Capture the cell that displays the provided text and extract its [x, y] central coordinate. 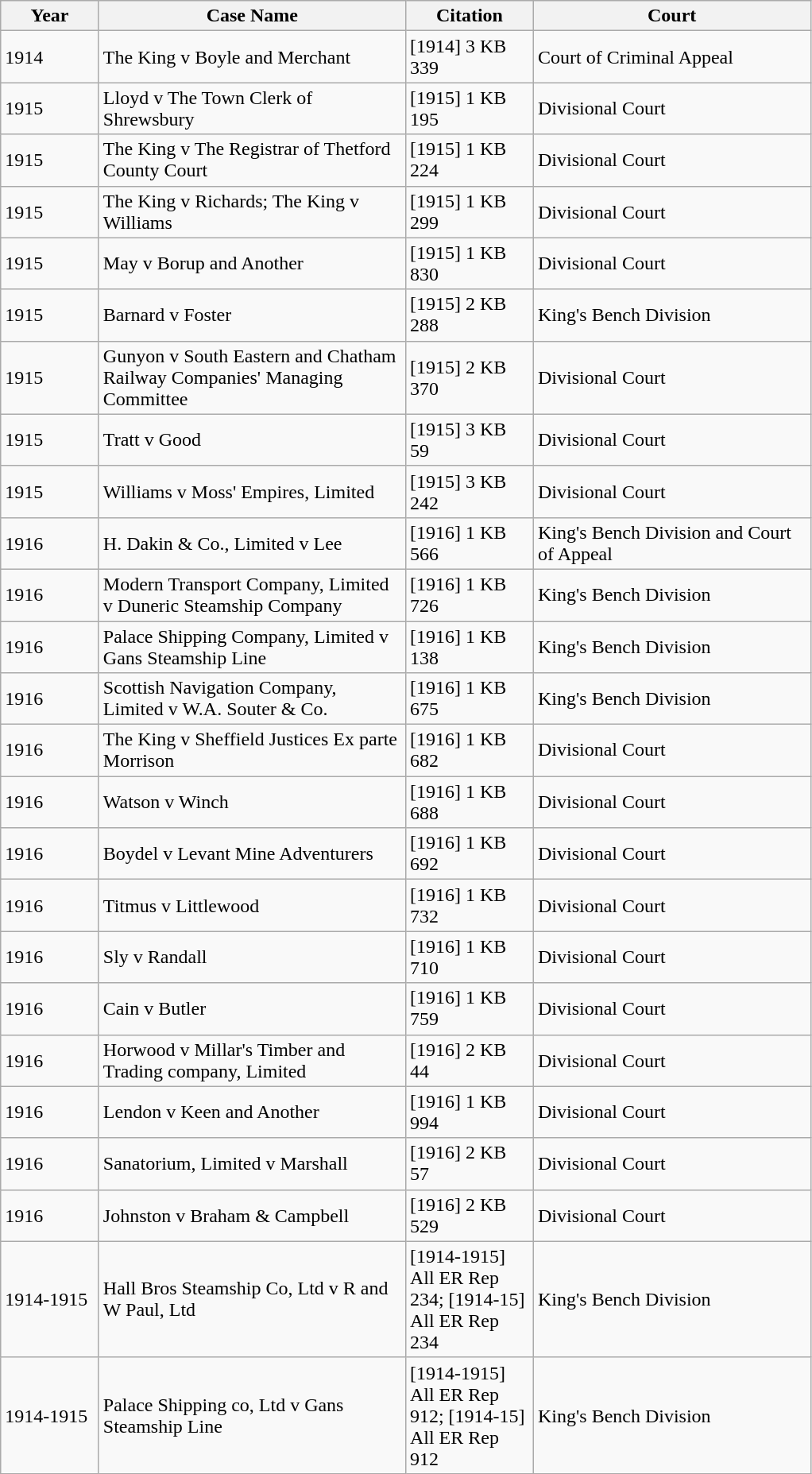
Barnard v Foster [252, 315]
Titmus v Littlewood [252, 906]
Williams v Moss' Empires, Limited [252, 491]
[1915] 2 KB 288 [469, 315]
Citation [469, 16]
King's Bench Division and Court of Appeal [672, 544]
Horwood v Millar's Timber and Trading company, Limited [252, 1060]
[1916] 1 KB 692 [469, 853]
[1915] 3 KB 242 [469, 491]
Sly v Randall [252, 957]
[1915] 1 KB 830 [469, 264]
Court [672, 16]
[1916] 2 KB 44 [469, 1060]
Palace Shipping Company, Limited v Gans Steamship Line [252, 647]
[1916] 1 KB 759 [469, 1009]
[1914] 3 KB 339 [469, 57]
May v Borup and Another [252, 264]
Tratt v Good [252, 440]
Scottish Navigation Company, Limited v W.A. Souter & Co. [252, 699]
Court of Criminal Appeal [672, 57]
1914 [50, 57]
[1915] 1 KB 195 [469, 108]
[1916] 1 KB 732 [469, 906]
Gunyon v South Eastern and Chatham Railway Companies' Managing Committee [252, 377]
Boydel v Levant Mine Adventurers [252, 853]
Cain v Butler [252, 1009]
[1916] 1 KB 726 [469, 594]
[1916] 1 KB 675 [469, 699]
[1915] 3 KB 59 [469, 440]
[1914-1915] All ER Rep 912; [1914-15] All ER Rep 912 [469, 1415]
[1916] 1 KB 682 [469, 750]
The King v Sheffield Justices Ex parte Morrison [252, 750]
Lloyd v The Town Clerk of Shrewsbury [252, 108]
[1916] 1 KB 566 [469, 544]
[1915] 1 KB 299 [469, 211]
The King v Richards; The King v Williams [252, 211]
Palace Shipping co, Ltd v Gans Steamship Line [252, 1415]
Case Name [252, 16]
[1916] 1 KB 994 [469, 1112]
[1915] 2 KB 370 [469, 377]
Lendon v Keen and Another [252, 1112]
Sanatorium, Limited v Marshall [252, 1163]
[1915] 1 KB 224 [469, 161]
The King v Boyle and Merchant [252, 57]
[1916] 2 KB 57 [469, 1163]
[1916] 1 KB 138 [469, 647]
Johnston v Braham & Campbell [252, 1216]
H. Dakin & Co., Limited v Lee [252, 544]
The King v The Registrar of Thetford County Court [252, 161]
Watson v Winch [252, 803]
[1916] 2 KB 529 [469, 1216]
Hall Bros Steamship Co, Ltd v R and W Paul, Ltd [252, 1299]
[1916] 1 KB 688 [469, 803]
Modern Transport Company, Limited v Duneric Steamship Company [252, 594]
[1916] 1 KB 710 [469, 957]
[1914-1915] All ER Rep 234; [1914-15] All ER Rep 234 [469, 1299]
Year [50, 16]
